From the cell containing the given text, extract its center point as (x, y) coordinate. 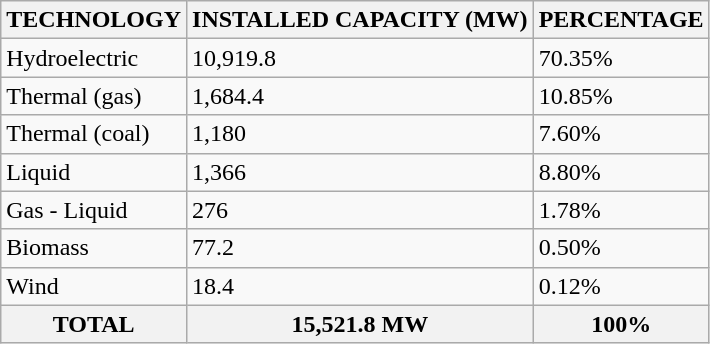
Liquid (94, 172)
15,521.8 MW (360, 324)
10,919.8 (360, 58)
77.2 (360, 248)
PERCENTAGE (621, 20)
INSTALLED CAPACITY (MW) (360, 20)
1,366 (360, 172)
Hydroelectric (94, 58)
0.12% (621, 286)
Gas - Liquid (94, 210)
TECHNOLOGY (94, 20)
7.60% (621, 134)
10.85% (621, 96)
Wind (94, 286)
Thermal (gas) (94, 96)
1,180 (360, 134)
70.35% (621, 58)
Biomass (94, 248)
1,684.4 (360, 96)
0.50% (621, 248)
Thermal (coal) (94, 134)
100% (621, 324)
TOTAL (94, 324)
1.78% (621, 210)
276 (360, 210)
8.80% (621, 172)
18.4 (360, 286)
